Pinpoint the cell where the given text exists, returning its (x, y) midpoint coordinate. 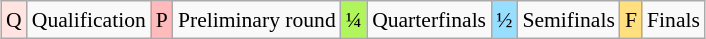
P (162, 20)
Finals (674, 20)
Preliminary round (257, 20)
F (631, 20)
Semifinals (568, 20)
Qualification (89, 20)
½ (504, 20)
Quarterfinals (429, 20)
¼ (354, 20)
Q (14, 20)
